Detect which cell encompasses the target text, then output its (X, Y) center coordinate. 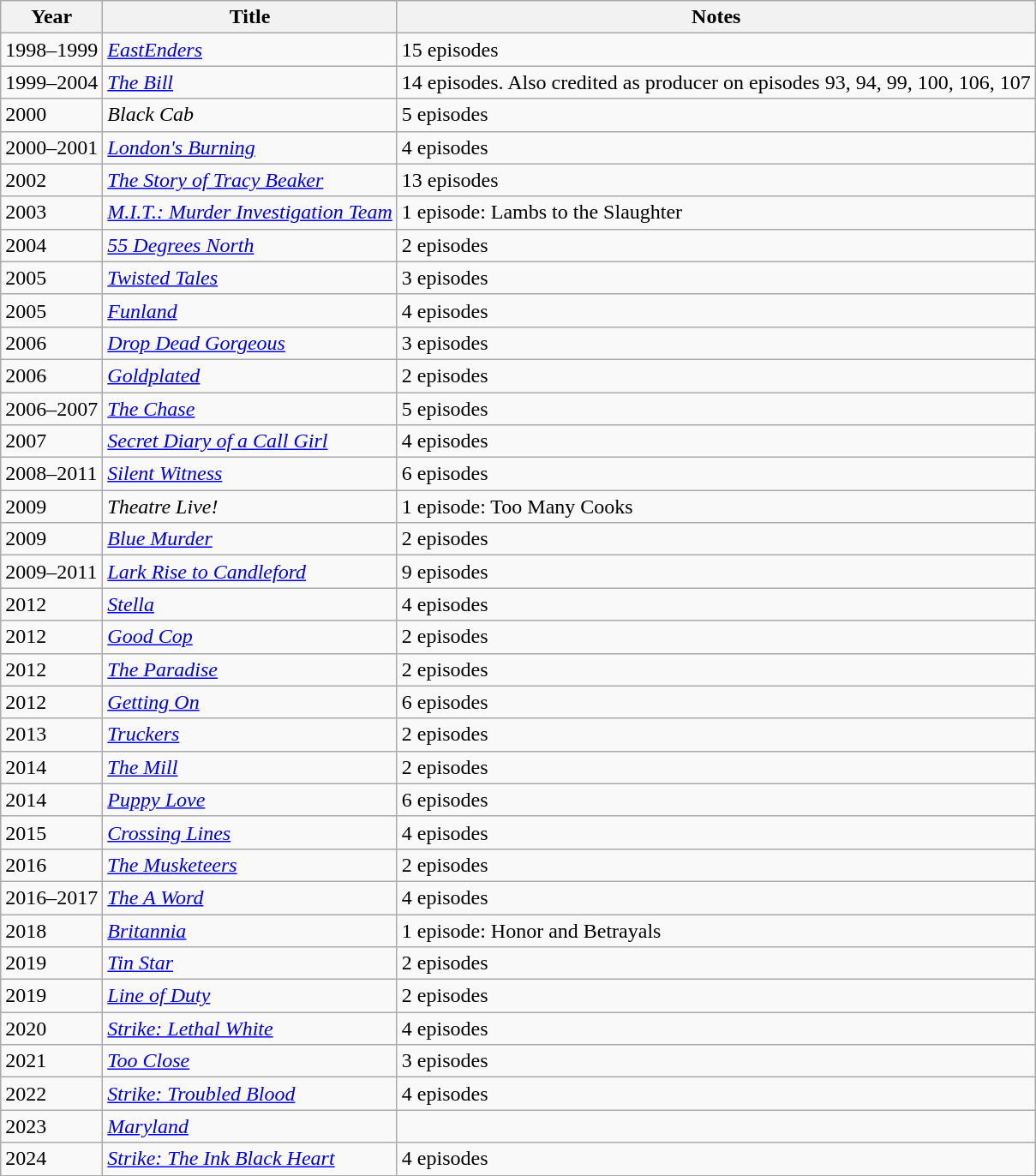
2016–2017 (51, 897)
2004 (51, 245)
9 episodes (716, 572)
Year (51, 17)
The Chase (250, 409)
Britannia (250, 930)
2006–2007 (51, 409)
Notes (716, 17)
2000 (51, 115)
London's Burning (250, 147)
Secret Diary of a Call Girl (250, 441)
The Story of Tracy Beaker (250, 180)
Crossing Lines (250, 832)
Strike: Troubled Blood (250, 1094)
M.I.T.: Murder Investigation Team (250, 213)
1 episode: Lambs to the Slaughter (716, 213)
2020 (51, 1029)
15 episodes (716, 50)
Silent Witness (250, 474)
2015 (51, 832)
The Bill (250, 82)
Truckers (250, 735)
Drop Dead Gorgeous (250, 343)
Funland (250, 310)
2024 (51, 1159)
2013 (51, 735)
The Paradise (250, 669)
The A Word (250, 897)
Good Cop (250, 637)
Maryland (250, 1126)
Title (250, 17)
Tin Star (250, 963)
The Musketeers (250, 865)
Too Close (250, 1061)
Twisted Tales (250, 278)
2008–2011 (51, 474)
Lark Rise to Candleford (250, 572)
2021 (51, 1061)
2000–2001 (51, 147)
2018 (51, 930)
Getting On (250, 702)
55 Degrees North (250, 245)
14 episodes. Also credited as producer on episodes 93, 94, 99, 100, 106, 107 (716, 82)
1999–2004 (51, 82)
Goldplated (250, 375)
1 episode: Too Many Cooks (716, 507)
Blue Murder (250, 539)
2022 (51, 1094)
2016 (51, 865)
Strike: The Ink Black Heart (250, 1159)
1 episode: Honor and Betrayals (716, 930)
Strike: Lethal White (250, 1029)
Stella (250, 604)
13 episodes (716, 180)
2007 (51, 441)
Line of Duty (250, 996)
The Mill (250, 767)
2023 (51, 1126)
Puppy Love (250, 800)
EastEnders (250, 50)
Theatre Live! (250, 507)
2003 (51, 213)
2002 (51, 180)
Black Cab (250, 115)
1998–1999 (51, 50)
2009–2011 (51, 572)
